Pinpoint the cell where the given text exists, returning its (X, Y) midpoint coordinate. 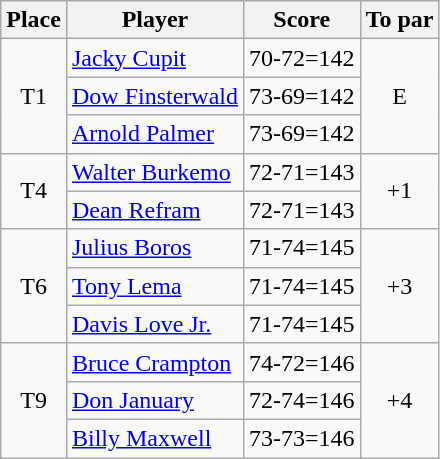
E (400, 96)
Place (34, 20)
Bruce Crampton (154, 362)
Billy Maxwell (154, 438)
Dean Refram (154, 210)
T9 (34, 400)
+4 (400, 400)
73-73=146 (302, 438)
Score (302, 20)
Julius Boros (154, 248)
Davis Love Jr. (154, 324)
T1 (34, 96)
Arnold Palmer (154, 134)
70-72=142 (302, 58)
+3 (400, 286)
To par (400, 20)
Jacky Cupit (154, 58)
Don January (154, 400)
Player (154, 20)
74-72=146 (302, 362)
+1 (400, 191)
Walter Burkemo (154, 172)
72-74=146 (302, 400)
T6 (34, 286)
T4 (34, 191)
Tony Lema (154, 286)
Dow Finsterwald (154, 96)
